Detect which cell encompasses the target text, then output its (x, y) center coordinate. 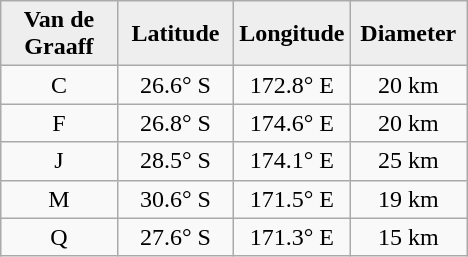
Van deGraaff (59, 34)
Diameter (408, 34)
15 km (408, 237)
M (59, 199)
171.3° E (292, 237)
27.6° S (175, 237)
26.8° S (175, 123)
Q (59, 237)
30.6° S (175, 199)
J (59, 161)
Longitude (292, 34)
28.5° S (175, 161)
19 km (408, 199)
174.6° E (292, 123)
172.8° E (292, 85)
25 km (408, 161)
174.1° E (292, 161)
171.5° E (292, 199)
C (59, 85)
26.6° S (175, 85)
F (59, 123)
Latitude (175, 34)
